Return the (X, Y) coordinate for the center point of the cell that contains the specified text.  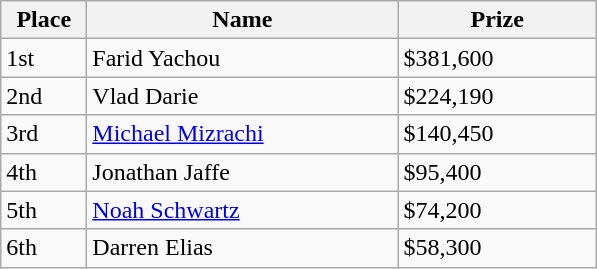
$140,450 (498, 134)
$381,600 (498, 58)
Farid Yachou (242, 58)
$224,190 (498, 96)
$58,300 (498, 248)
$74,200 (498, 210)
Jonathan Jaffe (242, 172)
Name (242, 20)
3rd (44, 134)
1st (44, 58)
Vlad Darie (242, 96)
$95,400 (498, 172)
6th (44, 248)
Place (44, 20)
2nd (44, 96)
5th (44, 210)
Michael Mizrachi (242, 134)
Darren Elias (242, 248)
Noah Schwartz (242, 210)
4th (44, 172)
Prize (498, 20)
